Return [X, Y] of the center of cell containing provided text 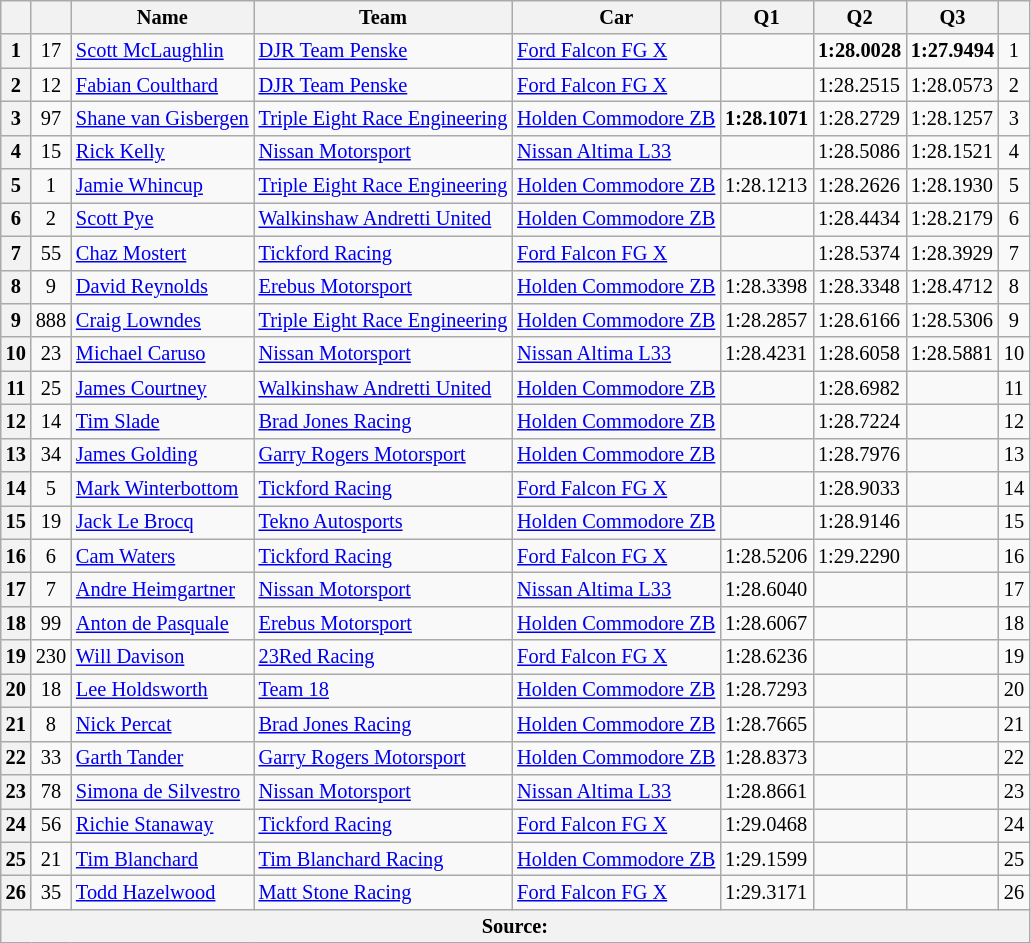
Tim Blanchard [162, 859]
Andre Heimgartner [162, 589]
23Red Racing [384, 657]
Simona de Silvestro [162, 791]
1:29.2290 [860, 556]
1:28.6236 [766, 657]
Shane van Gisbergen [162, 118]
78 [51, 791]
Lee Holdsworth [162, 690]
35 [51, 892]
1:29.0468 [766, 825]
1:28.1257 [952, 118]
1:28.5306 [952, 320]
Source: [515, 926]
888 [51, 320]
97 [51, 118]
56 [51, 825]
Will Davison [162, 657]
1:28.8661 [766, 791]
1:28.0028 [860, 51]
Q2 [860, 17]
1:28.3348 [860, 287]
Scott McLaughlin [162, 51]
99 [51, 623]
1:28.6166 [860, 320]
1:28.6982 [860, 388]
1:28.6040 [766, 589]
Richie Stanaway [162, 825]
1:28.3398 [766, 287]
Tekno Autosports [384, 522]
Team [384, 17]
Garth Tander [162, 758]
Jack Le Brocq [162, 522]
1:28.2626 [860, 186]
1:28.5206 [766, 556]
1:28.3929 [952, 253]
Rick Kelly [162, 152]
Car [616, 17]
Tim Blanchard Racing [384, 859]
1:28.8373 [766, 758]
1:28.2857 [766, 320]
Todd Hazelwood [162, 892]
1:28.1213 [766, 186]
1:29.3171 [766, 892]
1:28.0573 [952, 85]
1:28.1930 [952, 186]
1:29.1599 [766, 859]
1:28.5086 [860, 152]
1:28.7665 [766, 724]
James Golding [162, 455]
1:28.9146 [860, 522]
1:28.2515 [860, 85]
Fabian Coulthard [162, 85]
1:28.2729 [860, 118]
1:28.6058 [860, 354]
David Reynolds [162, 287]
Nick Percat [162, 724]
Q3 [952, 17]
Matt Stone Racing [384, 892]
1:28.9033 [860, 489]
Jamie Whincup [162, 186]
Anton de Pasquale [162, 623]
1:28.4434 [860, 219]
1:28.6067 [766, 623]
1:27.9494 [952, 51]
1:28.5374 [860, 253]
Cam Waters [162, 556]
1:28.7224 [860, 421]
Chaz Mostert [162, 253]
Team 18 [384, 690]
Mark Winterbottom [162, 489]
1:28.7293 [766, 690]
1:28.1521 [952, 152]
Craig Lowndes [162, 320]
1:28.1071 [766, 118]
33 [51, 758]
1:28.5881 [952, 354]
1:28.4712 [952, 287]
Scott Pye [162, 219]
Tim Slade [162, 421]
55 [51, 253]
34 [51, 455]
James Courtney [162, 388]
1:28.4231 [766, 354]
Q1 [766, 17]
Michael Caruso [162, 354]
230 [51, 657]
Name [162, 17]
1:28.7976 [860, 455]
1:28.2179 [952, 219]
